Return (x, y) of the center of cell containing provided text 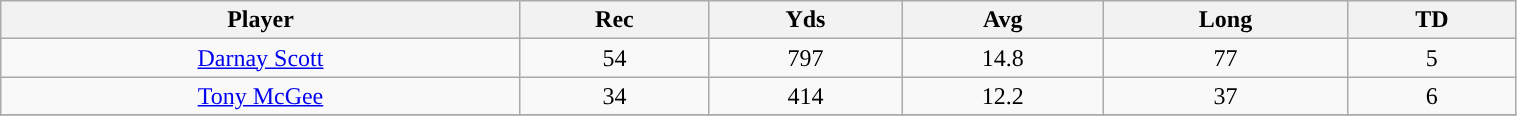
14.8 (1002, 58)
Yds (806, 20)
Darnay Scott (260, 58)
Tony McGee (260, 96)
6 (1432, 96)
Player (260, 20)
Long (1225, 20)
Avg (1002, 20)
77 (1225, 58)
34 (614, 96)
797 (806, 58)
Rec (614, 20)
5 (1432, 58)
TD (1432, 20)
54 (614, 58)
414 (806, 96)
12.2 (1002, 96)
37 (1225, 96)
